Search for the cell housing the specified text and yield its [x, y] center coordinate. 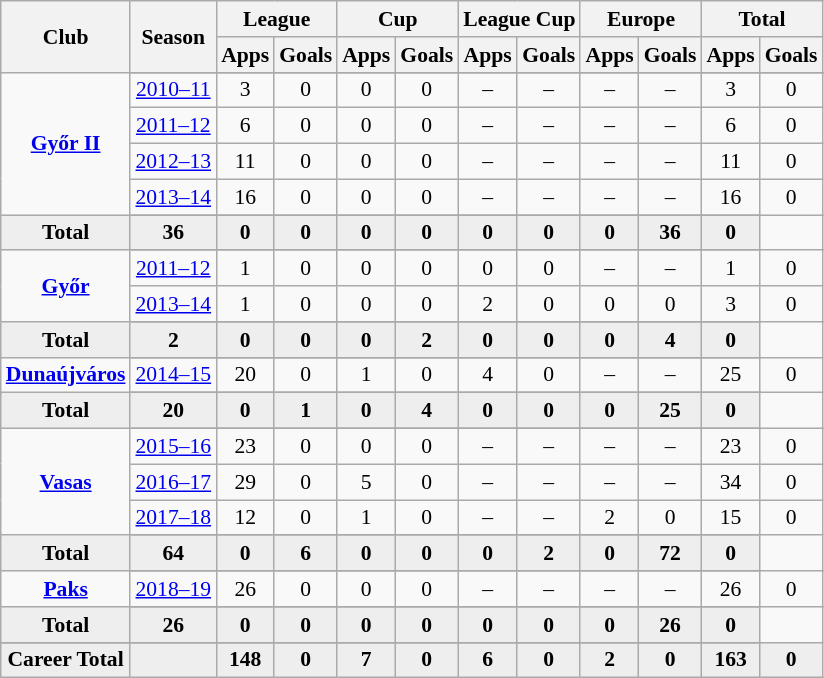
148 [245, 660]
64 [173, 554]
72 [670, 554]
5 [366, 482]
Győr II [66, 143]
2014–15 [173, 375]
15 [731, 518]
Europe [640, 19]
League Cup [519, 19]
7 [366, 660]
2017–18 [173, 518]
Dunaújváros [66, 375]
2010–11 [173, 90]
Season [173, 36]
12 [245, 518]
Vasas [66, 482]
34 [731, 482]
Club [66, 36]
163 [731, 660]
2012–13 [173, 162]
Cup [398, 19]
2016–17 [173, 482]
29 [245, 482]
2018–19 [173, 589]
League [276, 19]
2015–16 [173, 447]
Győr [66, 286]
Career Total [66, 660]
Paks [66, 589]
